Return the [X, Y] coordinate for the center point of the cell that contains the specified text.  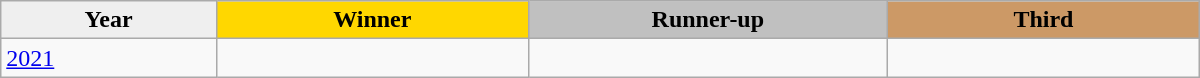
Third [1044, 20]
Runner-up [708, 20]
2021 [109, 58]
Year [109, 20]
Winner [372, 20]
